Identify which cell holds the provided text, then report its (X, Y) central coordinate. 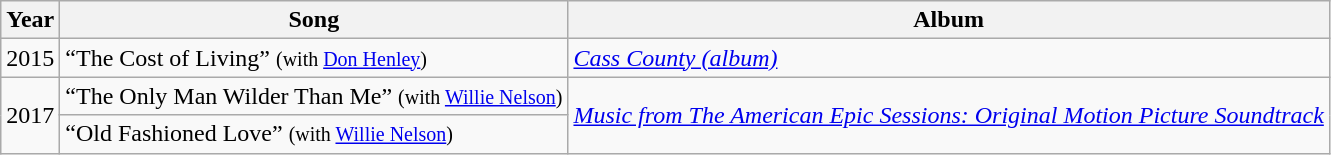
“Old Fashioned Love” (with Willie Nelson) (314, 134)
“The Only Man Wilder Than Me” (with Willie Nelson) (314, 96)
“The Cost of Living” (with Don Henley) (314, 58)
Music from The American Epic Sessions: Original Motion Picture Soundtrack (948, 115)
Cass County (album) (948, 58)
Year (30, 20)
Album (948, 20)
2017 (30, 115)
Song (314, 20)
2015 (30, 58)
